Identify which cell holds the provided text, then report its [X, Y] central coordinate. 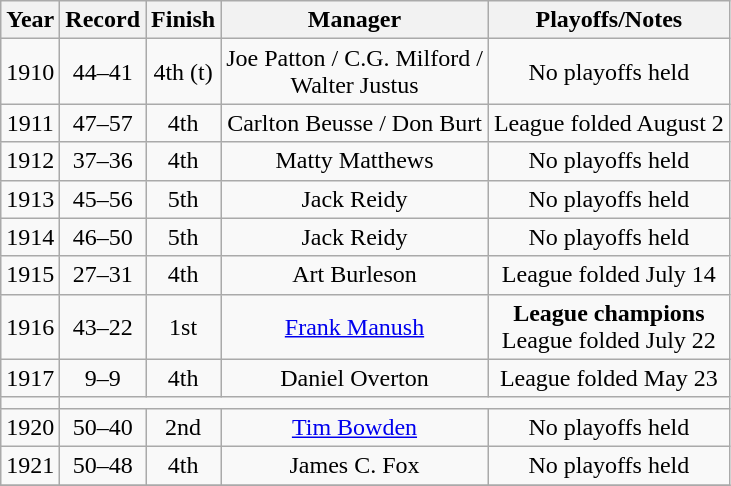
2nd [184, 427]
1st [184, 326]
9–9 [103, 378]
Carlton Beusse / Don Burt [355, 123]
Playoffs/Notes [608, 20]
Manager [355, 20]
Record [103, 20]
Frank Manush [355, 326]
Finish [184, 20]
1917 [30, 378]
1915 [30, 275]
45–56 [103, 199]
Tim Bowden [355, 427]
League champions League folded July 22 [608, 326]
League folded May 23 [608, 378]
Joe Patton / C.G. Milford / Walter Justus [355, 72]
League folded July 14 [608, 275]
50–48 [103, 465]
37–36 [103, 161]
1911 [30, 123]
1912 [30, 161]
1913 [30, 199]
50–40 [103, 427]
1921 [30, 465]
47–57 [103, 123]
Art Burleson [355, 275]
Year [30, 20]
46–50 [103, 237]
44–41 [103, 72]
43–22 [103, 326]
1916 [30, 326]
27–31 [103, 275]
James C. Fox [355, 465]
League folded August 2 [608, 123]
1914 [30, 237]
4th (t) [184, 72]
1910 [30, 72]
Daniel Overton [355, 378]
Matty Matthews [355, 161]
1920 [30, 427]
